Extract the [x, y] coordinate from the center of the cell holding the provided text.  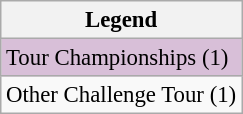
Legend [122, 20]
Tour Championships (1) [122, 58]
Other Challenge Tour (1) [122, 95]
